From the cell containing the given text, extract its center point as (X, Y) coordinate. 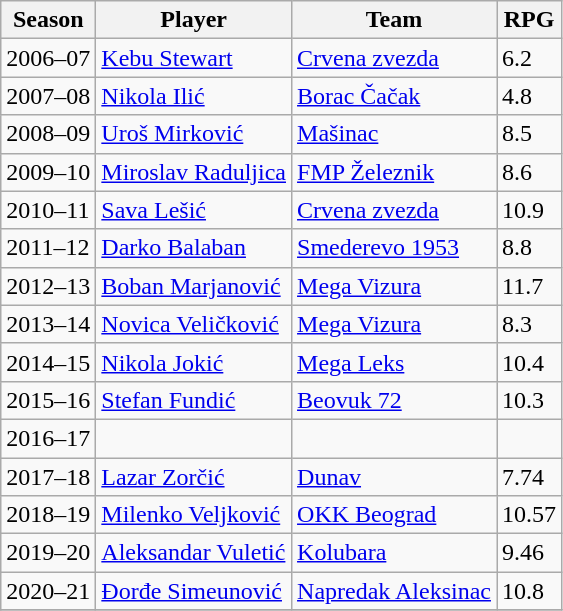
Stefan Fundić (194, 400)
Uroš Mirković (194, 134)
2006–07 (48, 58)
OKK Beograd (394, 515)
Player (194, 20)
Novica Veličković (194, 324)
2010–11 (48, 210)
Nikola Jokić (194, 362)
2019–20 (48, 553)
2009–10 (48, 172)
Milenko Veljković (194, 515)
Kebu Stewart (194, 58)
Boban Marjanović (194, 286)
9.46 (528, 553)
10.57 (528, 515)
10.4 (528, 362)
2015–16 (48, 400)
8.6 (528, 172)
Season (48, 20)
2017–18 (48, 477)
Team (394, 20)
8.3 (528, 324)
8.5 (528, 134)
2018–19 (48, 515)
7.74 (528, 477)
Đorđe Simeunović (194, 591)
Miroslav Raduljica (194, 172)
Beovuk 72 (394, 400)
Dunav (394, 477)
11.7 (528, 286)
RPG (528, 20)
Lazar Zorčić (194, 477)
2008–09 (48, 134)
2007–08 (48, 96)
4.8 (528, 96)
6.2 (528, 58)
2013–14 (48, 324)
10.9 (528, 210)
10.8 (528, 591)
FMP Železnik (394, 172)
10.3 (528, 400)
Nikola Ilić (194, 96)
Smederevo 1953 (394, 248)
Aleksandar Vuletić (194, 553)
2014–15 (48, 362)
Sava Lešić (194, 210)
Darko Balaban (194, 248)
Kolubara (394, 553)
Napredak Aleksinac (394, 591)
Borac Čačak (394, 96)
Mega Leks (394, 362)
2011–12 (48, 248)
8.8 (528, 248)
2020–21 (48, 591)
2012–13 (48, 286)
2016–17 (48, 438)
Mašinac (394, 134)
